Scan for the cell matching the given text and deliver its [X, Y] coordinate at center. 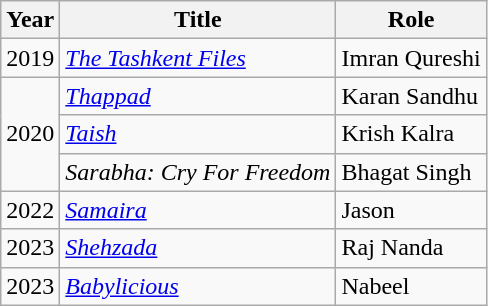
Taish [198, 134]
Jason [411, 210]
Bhagat Singh [411, 172]
Babylicious [198, 286]
2019 [30, 58]
Karan Sandhu [411, 96]
Thappad [198, 96]
Imran Qureshi [411, 58]
Year [30, 20]
The Tashkent Files [198, 58]
Sarabha: Cry For Freedom [198, 172]
Title [198, 20]
Raj Nanda [411, 248]
Samaira [198, 210]
Krish Kalra [411, 134]
Shehzada [198, 248]
2020 [30, 134]
2022 [30, 210]
Nabeel [411, 286]
Role [411, 20]
